Pinpoint the cell where the given text exists, returning its [x, y] midpoint coordinate. 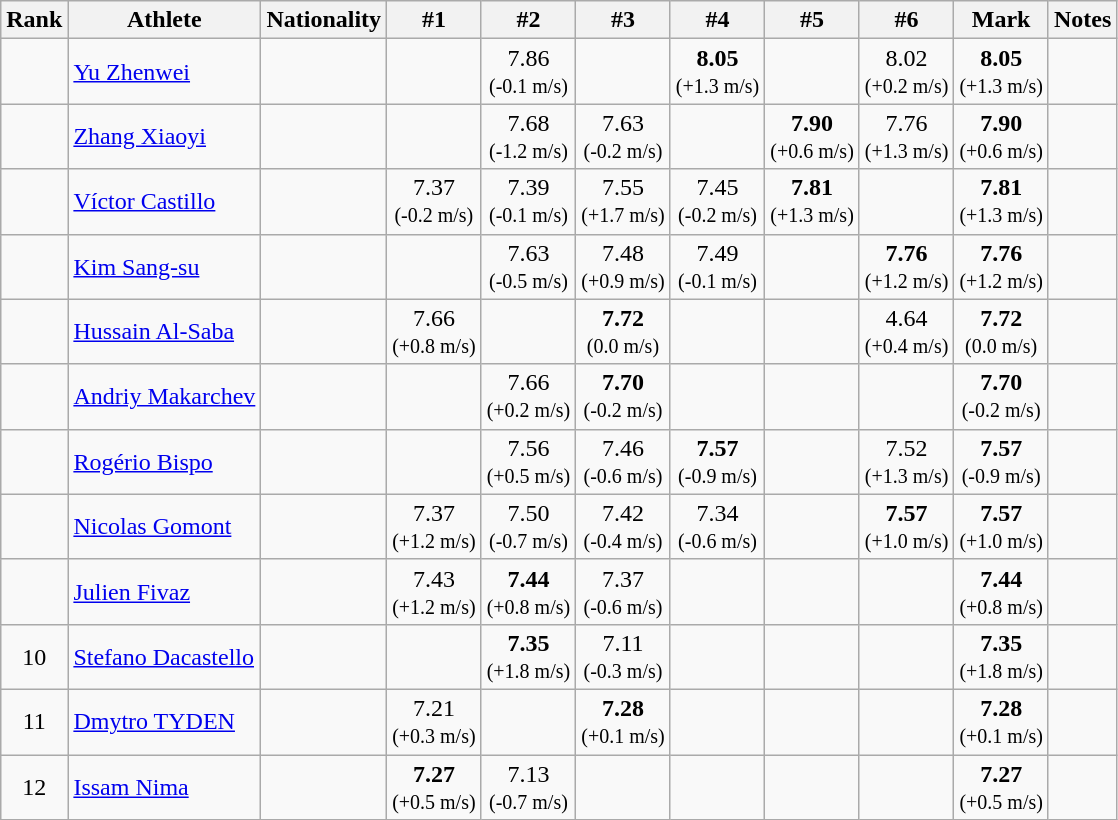
7.37 (-0.6 m/s) [624, 592]
7.52 (+1.3 m/s) [906, 462]
Athlete [164, 20]
7.86 (-0.1 m/s) [528, 72]
7.63 (-0.5 m/s) [528, 266]
7.13 (-0.7 m/s) [528, 786]
#5 [812, 20]
7.50 (-0.7 m/s) [528, 526]
Nationality [324, 20]
8.02 (+0.2 m/s) [906, 72]
7.76 (+1.3 m/s) [906, 136]
#3 [624, 20]
7.43 (+1.2 m/s) [434, 592]
Andriy Makarchev [164, 396]
Rank [34, 20]
7.66 (+0.2 m/s) [528, 396]
7.49 (-0.1 m/s) [718, 266]
7.56 (+0.5 m/s) [528, 462]
7.63 (-0.2 m/s) [624, 136]
7.11 (-0.3 m/s) [624, 656]
Rogério Bispo [164, 462]
Víctor Castillo [164, 202]
11 [34, 722]
Yu Zhenwei [164, 72]
#2 [528, 20]
7.46 (-0.6 m/s) [624, 462]
Mark [1002, 20]
7.48 (+0.9 m/s) [624, 266]
4.64 (+0.4 m/s) [906, 332]
Dmytro TYDEN [164, 722]
7.45 (-0.2 m/s) [718, 202]
7.55 (+1.7 m/s) [624, 202]
10 [34, 656]
Kim Sang-su [164, 266]
7.42 (-0.4 m/s) [624, 526]
7.39 (-0.1 m/s) [528, 202]
7.68 (-1.2 m/s) [528, 136]
12 [34, 786]
Nicolas Gomont [164, 526]
7.66 (+0.8 m/s) [434, 332]
Notes [1082, 20]
Julien Fivaz [164, 592]
Zhang Xiaoyi [164, 136]
7.34 (-0.6 m/s) [718, 526]
Stefano Dacastello [164, 656]
7.37 (-0.2 m/s) [434, 202]
Hussain Al-Saba [164, 332]
7.21 (+0.3 m/s) [434, 722]
Issam Nima [164, 786]
7.37 (+1.2 m/s) [434, 526]
#4 [718, 20]
#6 [906, 20]
#1 [434, 20]
